Capture the cell that displays the provided text and extract its (X, Y) central coordinate. 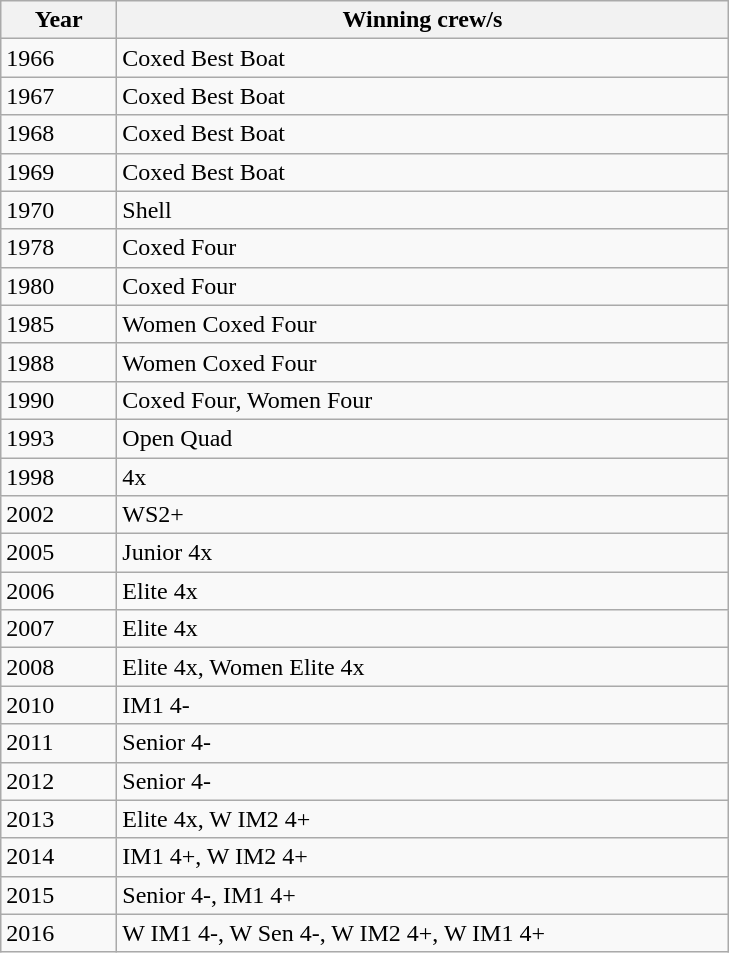
2005 (59, 553)
Elite 4x, Women Elite 4x (422, 667)
2002 (59, 515)
4x (422, 477)
Year (59, 20)
2013 (59, 819)
Junior 4x (422, 553)
2015 (59, 895)
Winning crew/s (422, 20)
Senior 4-, IM1 4+ (422, 895)
2012 (59, 781)
2007 (59, 629)
IM1 4+, W IM2 4+ (422, 857)
W IM1 4-, W Sen 4-, W IM2 4+, W IM1 4+ (422, 933)
1980 (59, 286)
Shell (422, 210)
IM1 4- (422, 705)
1988 (59, 362)
1993 (59, 438)
Coxed Four, Women Four (422, 400)
1985 (59, 324)
2010 (59, 705)
1968 (59, 134)
Open Quad (422, 438)
Elite 4x, W IM2 4+ (422, 819)
1967 (59, 96)
1966 (59, 58)
1969 (59, 172)
2016 (59, 933)
2006 (59, 591)
2011 (59, 743)
1978 (59, 248)
WS2+ (422, 515)
1990 (59, 400)
2008 (59, 667)
1998 (59, 477)
2014 (59, 857)
1970 (59, 210)
